Pinpoint the cell where the given text exists, returning its [X, Y] midpoint coordinate. 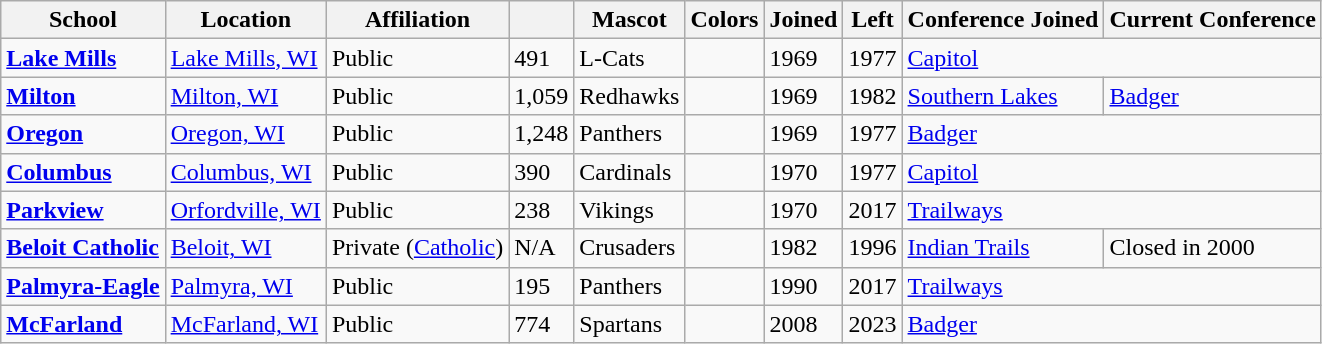
L-Cats [630, 58]
Left [872, 20]
1996 [872, 248]
Indian Trails [1003, 248]
238 [542, 210]
Vikings [630, 210]
195 [542, 286]
Redhawks [630, 96]
Palmyra-Eagle [83, 286]
Beloit Catholic [83, 248]
Lake Mills [83, 58]
Columbus, WI [246, 172]
Orfordville, WI [246, 210]
Southern Lakes [1003, 96]
774 [542, 324]
Parkview [83, 210]
1990 [804, 286]
1,248 [542, 134]
Affiliation [417, 20]
McFarland, WI [246, 324]
Location [246, 20]
Milton [83, 96]
Conference Joined [1003, 20]
Cardinals [630, 172]
School [83, 20]
Crusaders [630, 248]
Colors [724, 20]
2008 [804, 324]
Milton, WI [246, 96]
Columbus [83, 172]
390 [542, 172]
Oregon, WI [246, 134]
Closed in 2000 [1212, 248]
Oregon [83, 134]
Current Conference [1212, 20]
Joined [804, 20]
N/A [542, 248]
1,059 [542, 96]
Spartans [630, 324]
Mascot [630, 20]
Private (Catholic) [417, 248]
491 [542, 58]
McFarland [83, 324]
Palmyra, WI [246, 286]
Lake Mills, WI [246, 58]
2023 [872, 324]
Beloit, WI [246, 248]
